From the cell containing the given text, extract its center point as [x, y] coordinate. 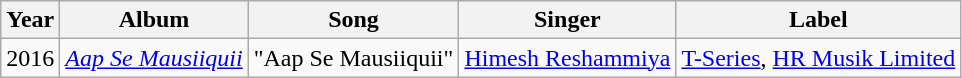
Singer [568, 20]
2016 [30, 58]
"Aap Se Mausiiquii" [354, 58]
Aap Se Mausiiquii [154, 58]
Album [154, 20]
Year [30, 20]
Label [818, 20]
T-Series, HR Musik Limited [818, 58]
Himesh Reshammiya [568, 58]
Song [354, 20]
